Locate the cell with the specified text and output its (x, y) center coordinate. 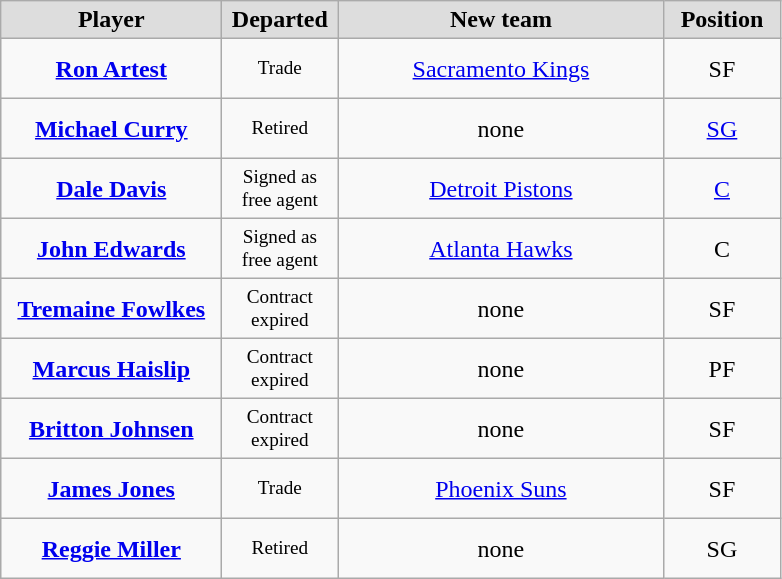
Ron Artest (112, 69)
Position (722, 20)
John Edwards (112, 249)
Phoenix Suns (501, 489)
Britton Johnsen (112, 429)
Sacramento Kings (501, 69)
Tremaine Fowlkes (112, 309)
New team (501, 20)
PF (722, 369)
Reggie Miller (112, 549)
Michael Curry (112, 129)
James Jones (112, 489)
Dale Davis (112, 189)
Player (112, 20)
Detroit Pistons (501, 189)
Departed (280, 20)
Marcus Haislip (112, 369)
Atlanta Hawks (501, 249)
